From the cell containing the given text, extract its center point as [x, y] coordinate. 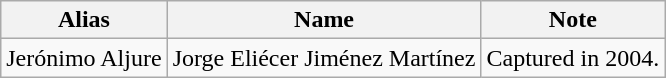
Jorge Eliécer Jiménez Martínez [324, 58]
Note [573, 20]
Name [324, 20]
Captured in 2004. [573, 58]
Alias [84, 20]
Jerónimo Aljure [84, 58]
